Identify which cell holds the provided text, then report its [x, y] central coordinate. 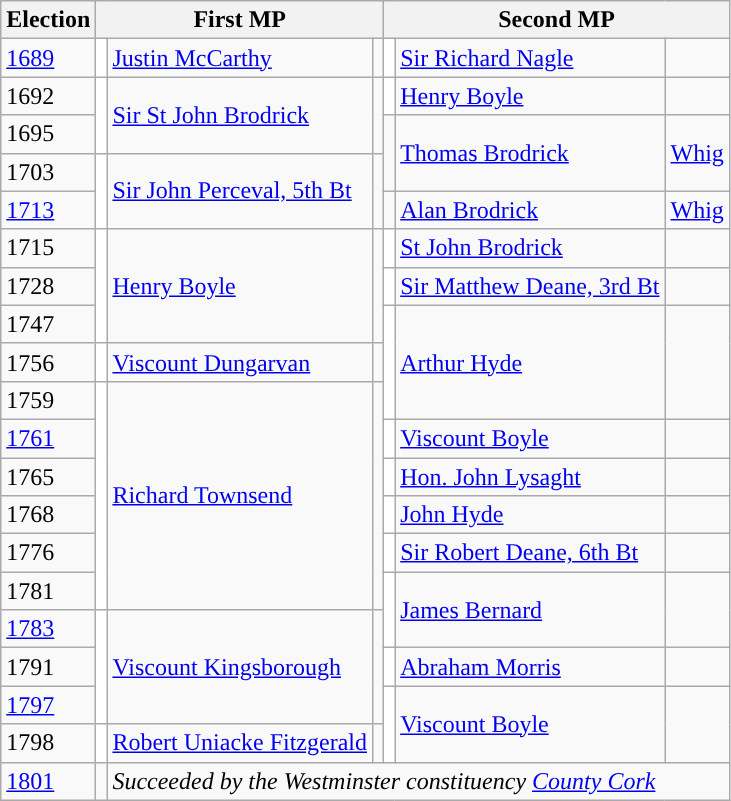
Viscount Dungarvan [240, 362]
Succeeded by the Westminster constituency County Cork [418, 781]
1783 [48, 629]
Sir St John Brodrick [240, 115]
1703 [48, 172]
1791 [48, 667]
Thomas Brodrick [530, 153]
1801 [48, 781]
Sir Robert Deane, 6th Bt [530, 553]
Viscount Kingsborough [240, 667]
Justin McCarthy [240, 58]
Second MP [557, 20]
1747 [48, 324]
1715 [48, 248]
Sir John Perceval, 5th Bt [240, 191]
First MP [240, 20]
James Bernard [530, 610]
1765 [48, 477]
Robert Uniacke Fitzgerald [240, 743]
1776 [48, 553]
1759 [48, 400]
1689 [48, 58]
Abraham Morris [530, 667]
1768 [48, 515]
1798 [48, 743]
1728 [48, 286]
1695 [48, 134]
1781 [48, 591]
St John Brodrick [530, 248]
Sir Matthew Deane, 3rd Bt [530, 286]
Alan Brodrick [530, 210]
Election [48, 20]
1713 [48, 210]
Arthur Hyde [530, 362]
1692 [48, 96]
Richard Townsend [240, 495]
1756 [48, 362]
1797 [48, 705]
John Hyde [530, 515]
Hon. John Lysaght [530, 477]
Sir Richard Nagle [530, 58]
1761 [48, 438]
